Detect which cell encompasses the target text, then output its (X, Y) center coordinate. 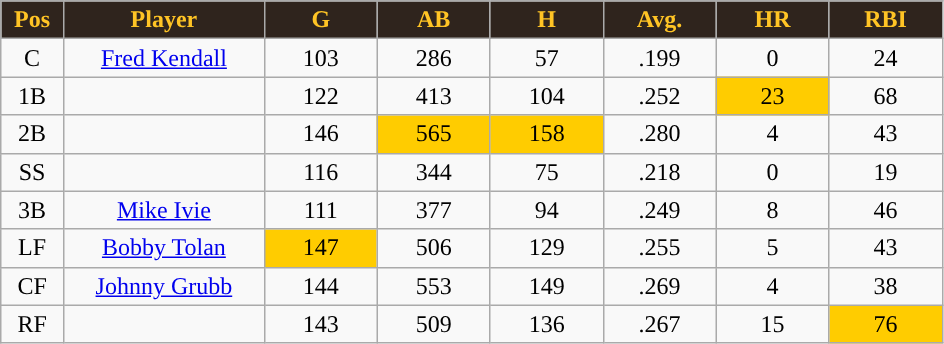
377 (434, 210)
116 (320, 172)
H (546, 20)
286 (434, 58)
SS (32, 172)
G (320, 20)
Pos (32, 20)
565 (434, 134)
149 (546, 286)
Avg. (660, 20)
76 (886, 324)
RBI (886, 20)
103 (320, 58)
143 (320, 324)
19 (886, 172)
3B (32, 210)
.199 (660, 58)
8 (772, 210)
RF (32, 324)
2B (32, 134)
Mike Ivie (164, 210)
553 (434, 286)
.269 (660, 286)
38 (886, 286)
57 (546, 58)
.218 (660, 172)
AB (434, 20)
144 (320, 286)
Bobby Tolan (164, 248)
LF (32, 248)
24 (886, 58)
75 (546, 172)
.255 (660, 248)
104 (546, 96)
HR (772, 20)
146 (320, 134)
68 (886, 96)
147 (320, 248)
5 (772, 248)
15 (772, 324)
129 (546, 248)
CF (32, 286)
.252 (660, 96)
1B (32, 96)
158 (546, 134)
C (32, 58)
122 (320, 96)
.267 (660, 324)
Player (164, 20)
413 (434, 96)
111 (320, 210)
506 (434, 248)
46 (886, 210)
136 (546, 324)
.280 (660, 134)
23 (772, 96)
.249 (660, 210)
94 (546, 210)
Johnny Grubb (164, 286)
344 (434, 172)
509 (434, 324)
Fred Kendall (164, 58)
